Search for the cell housing the specified text and yield its [X, Y] center coordinate. 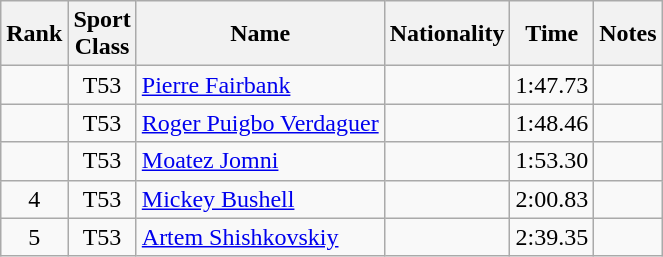
Mickey Bushell [260, 199]
Rank [34, 34]
Nationality [447, 34]
2:39.35 [552, 237]
4 [34, 199]
5 [34, 237]
1:53.30 [552, 161]
Roger Puigbo Verdaguer [260, 123]
Time [552, 34]
Artem Shishkovskiy [260, 237]
Name [260, 34]
2:00.83 [552, 199]
Pierre Fairbank [260, 85]
Notes [628, 34]
Moatez Jomni [260, 161]
SportClass [102, 34]
1:47.73 [552, 85]
1:48.46 [552, 123]
